For the text-containing cell, return its midpoint in (X, Y) coordinate format. 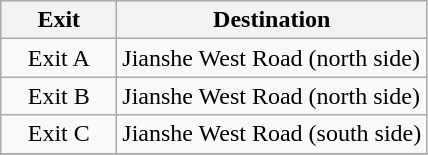
Exit C (59, 134)
Exit B (59, 96)
Exit A (59, 58)
Exit (59, 20)
Jianshe West Road (south side) (272, 134)
Destination (272, 20)
